Locate the cell with the specified text and output its (X, Y) center coordinate. 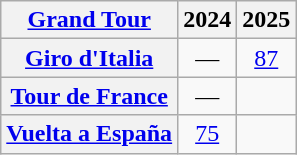
Giro d'Italia (90, 58)
75 (208, 134)
Tour de France (90, 96)
87 (266, 58)
Grand Tour (90, 20)
Vuelta a España (90, 134)
2024 (208, 20)
2025 (266, 20)
